Identify which cell holds the provided text, then report its [X, Y] central coordinate. 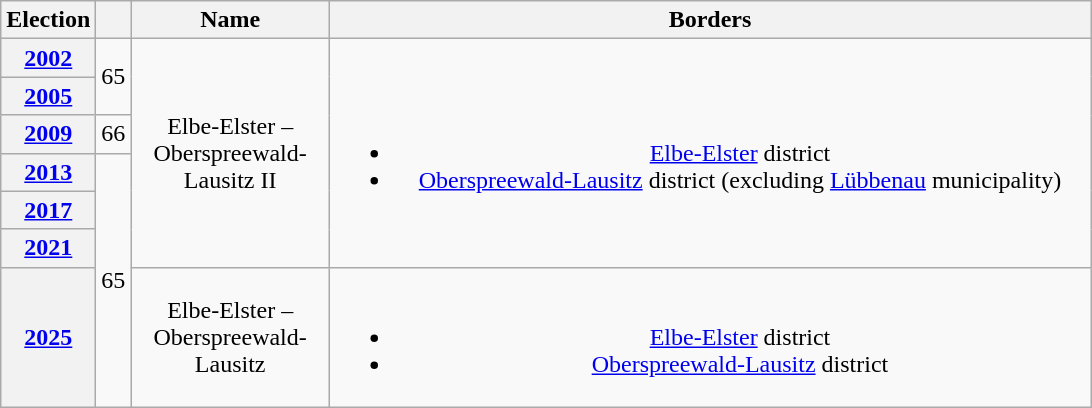
2025 [48, 337]
Elbe-Elster – Oberspreewald-Lausitz [230, 337]
2009 [48, 134]
2021 [48, 248]
2002 [48, 58]
2017 [48, 210]
66 [114, 134]
2005 [48, 96]
Name [230, 20]
Elbe-Elster districtOberspreewald-Lausitz district (excluding Lübbenau municipality) [710, 153]
Borders [710, 20]
Elbe-Elster – Oberspreewald-Lausitz II [230, 153]
2013 [48, 172]
Election [48, 20]
Elbe-Elster districtOberspreewald-Lausitz district [710, 337]
